Extract the [X, Y] coordinate from the center of the cell holding the provided text.  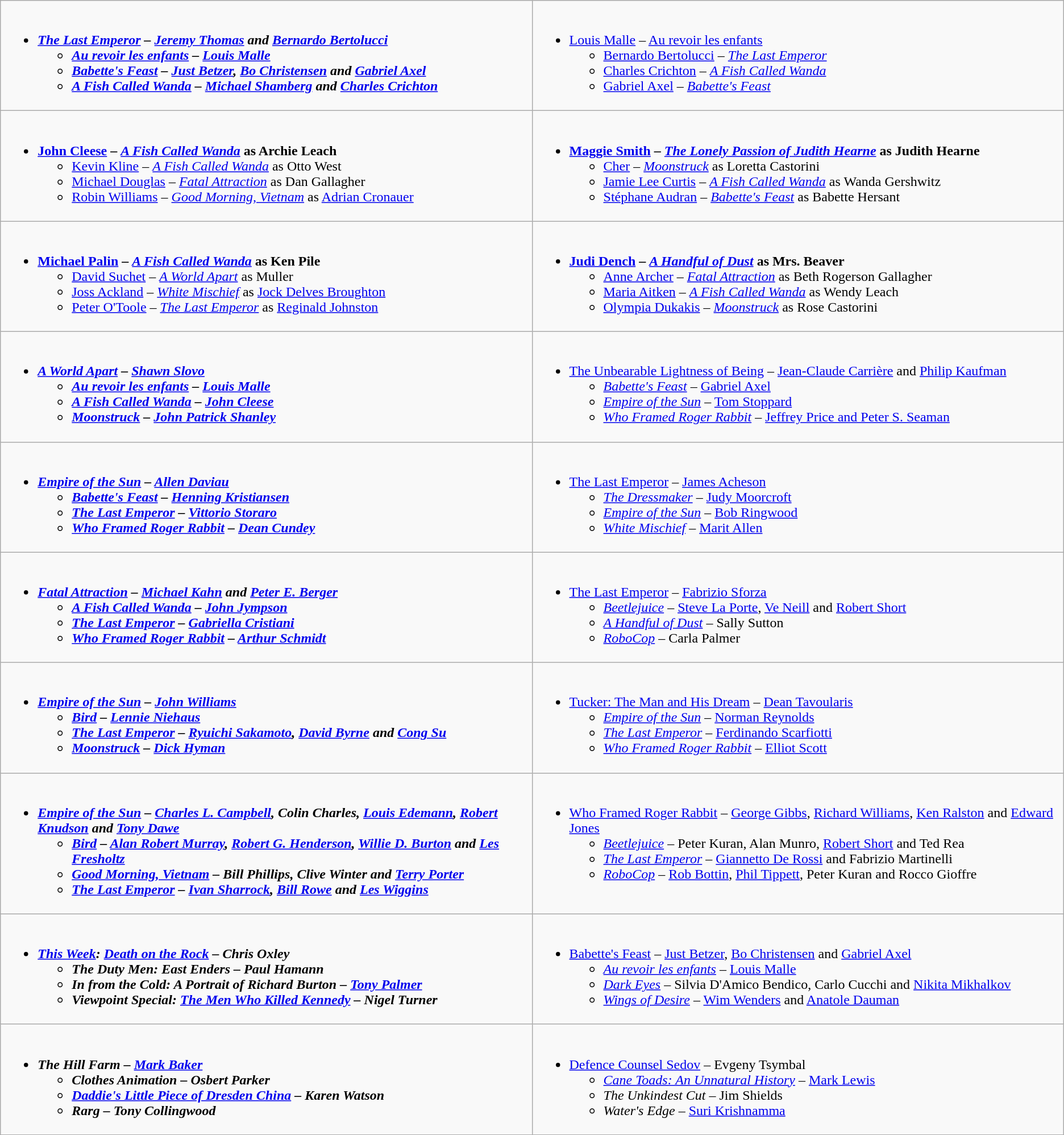
A World Apart – Shawn SlovoAu revoir les enfants – Louis MalleA Fish Called Wanda – John CleeseMoonstruck – John Patrick Shanley [266, 387]
Empire of the Sun – Allen DaviauBabette's Feast – Henning KristiansenThe Last Emperor – Vittorio StoraroWho Framed Roger Rabbit – Dean Cundey [266, 497]
Empire of the Sun – John WilliamsBird – Lennie NiehausThe Last Emperor – Ryuichi Sakamoto, David Byrne and Cong SuMoonstruck – Dick Hyman [266, 718]
The Last Emperor – Fabrizio SforzaBeetlejuice – Steve La Porte, Ve Neill and Robert ShortA Handful of Dust – Sally SuttonRoboCop – Carla Palmer [798, 607]
Louis Malle – Au revoir les enfantsBernardo Bertolucci – The Last EmperorCharles Crichton – A Fish Called WandaGabriel Axel – Babette's Feast [798, 56]
Defence Counsel Sedov – Evgeny TsymbalCane Toads: An Unnatural History – Mark LewisThe Unkindest Cut – Jim ShieldsWater's Edge – Suri Krishnamma [798, 1079]
The Last Emperor – James AchesonThe Dressmaker – Judy MoorcroftEmpire of the Sun – Bob RingwoodWhite Mischief – Marit Allen [798, 497]
The Hill Farm – Mark BakerClothes Animation – Osbert ParkerDaddie's Little Piece of Dresden China – Karen WatsonRarg – Tony Collingwood [266, 1079]
